Provide the (X, Y) coordinate of the cell's center where the given text is located.  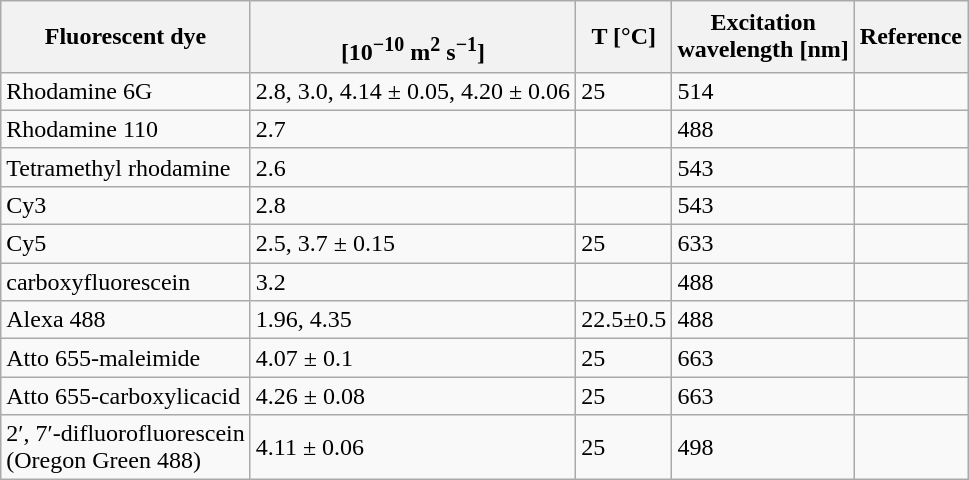
514 (763, 91)
2′, 7′-difluorofluorescein(Oregon Green 488) (126, 448)
Rhodamine 110 (126, 129)
Cy5 (126, 244)
4.11 ± 0.06 (412, 448)
4.26 ± 0.08 (412, 396)
22.5±0.5 (624, 320)
Tetramethyl rhodamine (126, 167)
Rhodamine 6G (126, 91)
Alexa 488 (126, 320)
Atto 655-carboxylicacid (126, 396)
Cy3 (126, 205)
1.96, 4.35 (412, 320)
2.6 (412, 167)
3.2 (412, 282)
Fluorescent dye (126, 37)
carboxyfluorescein (126, 282)
2.8 (412, 205)
633 (763, 244)
2.5, 3.7 ± 0.15 (412, 244)
Excitationwavelength [nm] (763, 37)
498 (763, 448)
Atto 655-maleimide (126, 358)
2.7 (412, 129)
2.8, 3.0, 4.14 ± 0.05, 4.20 ± 0.06 (412, 91)
Reference (910, 37)
T [°C] (624, 37)
[10−10 m2 s−1] (412, 37)
4.07 ± 0.1 (412, 358)
